Identify which cell holds the provided text, then report its (X, Y) central coordinate. 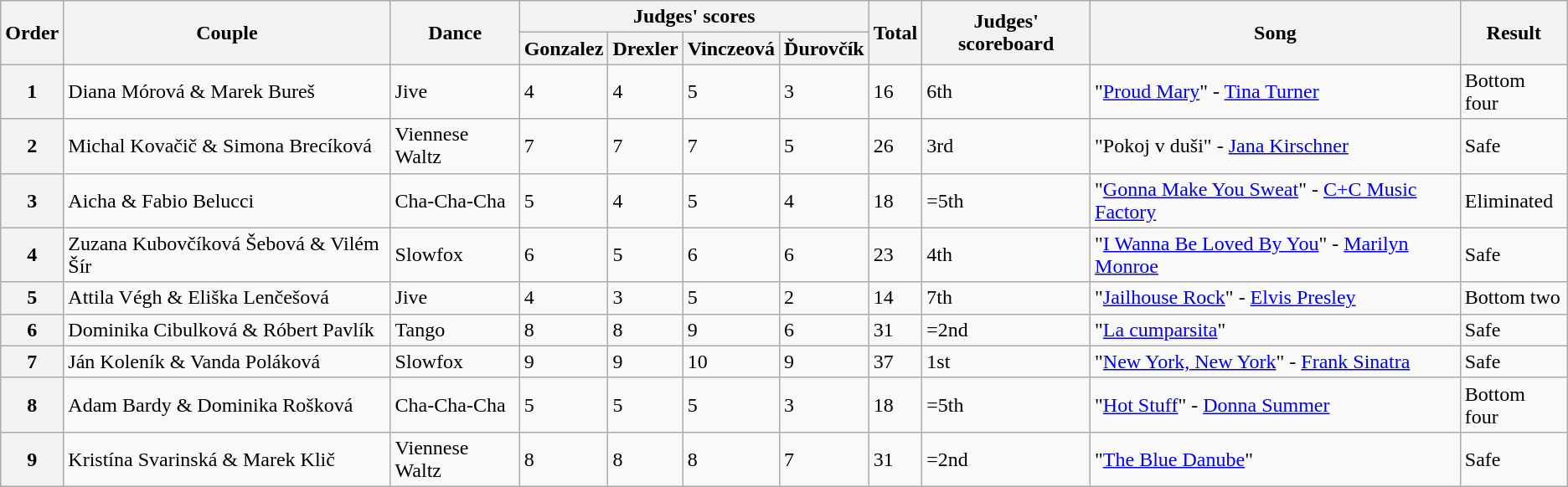
Kristína Svarinská & Marek Klič (227, 459)
16 (895, 92)
Ján Koleník & Vanda Poláková (227, 361)
"Gonna Make You Sweat" - C+C Music Factory (1276, 201)
Michal Kovačič & Simona Brecíková (227, 146)
Song (1276, 33)
Zuzana Kubovčíková Šebová & Vilém Šír (227, 254)
Diana Mórová & Marek Bureš (227, 92)
Vinczeová (730, 49)
Bottom two (1514, 298)
Drexler (645, 49)
23 (895, 254)
"New York, New York" - Frank Sinatra (1276, 361)
Aicha & Fabio Belucci (227, 201)
14 (895, 298)
Order (32, 33)
Dominika Cibulková & Róbert Pavlík (227, 330)
Result (1514, 33)
Total (895, 33)
26 (895, 146)
3rd (1007, 146)
Couple (227, 33)
6th (1007, 92)
Tango (455, 330)
10 (730, 361)
7th (1007, 298)
"La cumparsita" (1276, 330)
"Hot Stuff" - Donna Summer (1276, 405)
Gonzalez (564, 49)
4th (1007, 254)
"Pokoj v duši" - Jana Kirschner (1276, 146)
Judges' scoreboard (1007, 33)
Dance (455, 33)
Eliminated (1514, 201)
37 (895, 361)
Attila Végh & Eliška Lenčešová (227, 298)
"The Blue Danube" (1276, 459)
1st (1007, 361)
1 (32, 92)
Ďurovčík (824, 49)
"Jailhouse Rock" - Elvis Presley (1276, 298)
Adam Bardy & Dominika Rošková (227, 405)
Judges' scores (694, 17)
"I Wanna Be Loved By You" - Marilyn Monroe (1276, 254)
"Proud Mary" - Tina Turner (1276, 92)
